For the text-containing cell, return its midpoint in [X, Y] coordinate format. 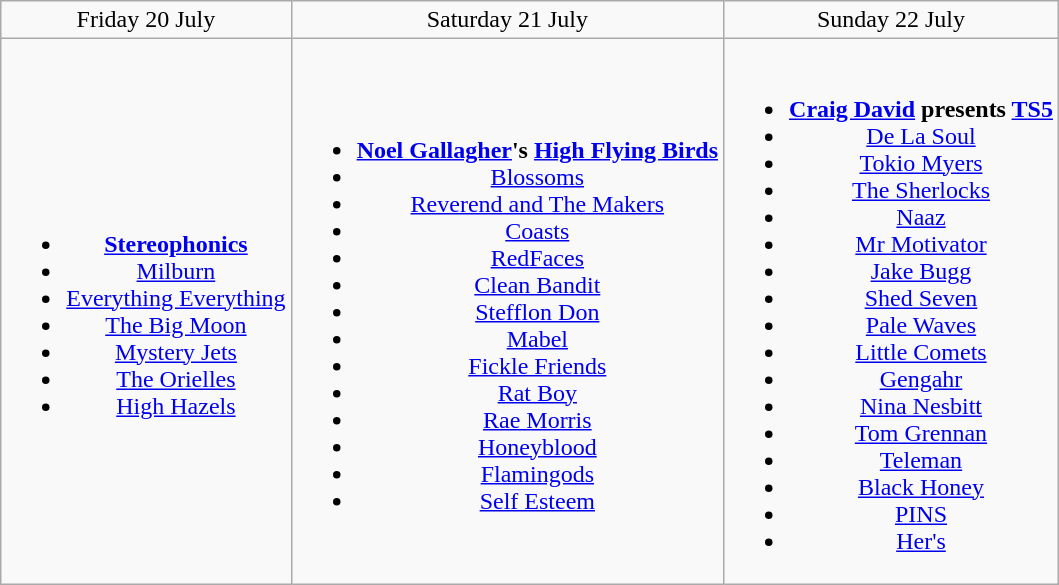
Friday 20 July [146, 20]
Sunday 22 July [892, 20]
StereophonicsMilburnEverything EverythingThe Big MoonMystery JetsThe OriellesHigh Hazels [146, 312]
Saturday 21 July [507, 20]
